From the cell containing the given text, extract its center point as [x, y] coordinate. 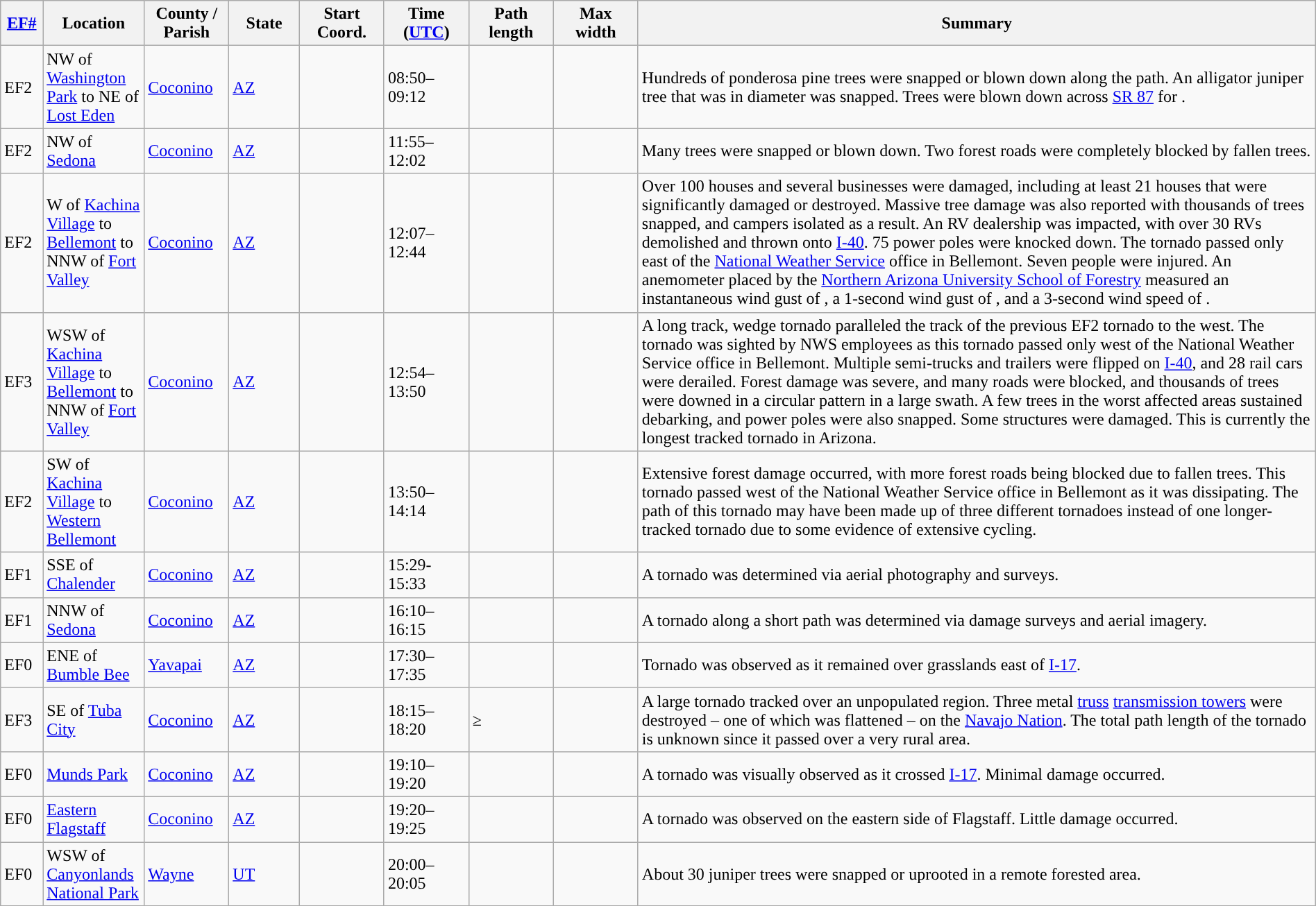
08:50–09:12 [426, 87]
19:10–19:20 [426, 774]
SW of Kachina Village to Western Bellemont [94, 502]
WSW of Canyonlands National Park [94, 874]
Start Coord. [341, 24]
A tornado was observed on the eastern side of Flagstaff. Little damage occurred. [977, 819]
Munds Park [94, 774]
13:50–14:14 [426, 502]
Many trees were snapped or blown down. Two forest roads were completely blocked by fallen trees. [977, 151]
State [264, 24]
ENE of Bumble Bee [94, 665]
16:10–16:15 [426, 620]
Yavapai [187, 665]
17:30–17:35 [426, 665]
Eastern Flagstaff [94, 819]
Time (UTC) [426, 24]
Location [94, 24]
NNW of Sedona [94, 620]
Tornado was observed as it remained over grasslands east of I-17. [977, 665]
County / Parish [187, 24]
UT [264, 874]
SE of Tuba City [94, 719]
WSW of Kachina Village to Bellemont to NNW of Fort Valley [94, 382]
18:15–18:20 [426, 719]
12:54–13:50 [426, 382]
12:07–12:44 [426, 243]
About 30 juniper trees were snapped or uprooted in a remote forested area. [977, 874]
W of Kachina Village to Bellemont to NNW of Fort Valley [94, 243]
Wayne [187, 874]
20:00–20:05 [426, 874]
11:55–12:02 [426, 151]
15:29-15:33 [426, 574]
A tornado along a short path was determined via damage surveys and aerial imagery. [977, 620]
Path length [511, 24]
EF# [22, 24]
NW of Sedona [94, 151]
A tornado was determined via aerial photography and surveys. [977, 574]
19:20–19:25 [426, 819]
≥ [511, 719]
Summary [977, 24]
A tornado was visually observed as it crossed I-17. Minimal damage occurred. [977, 774]
Max width [596, 24]
NW of Washington Park to NE of Lost Eden [94, 87]
SSE of Chalender [94, 574]
